Locate the cell with the specified text and output its (x, y) center coordinate. 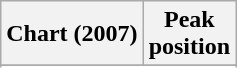
Peakposition (189, 34)
Chart (2007) (72, 34)
